For the text-containing cell, return its midpoint in (x, y) coordinate format. 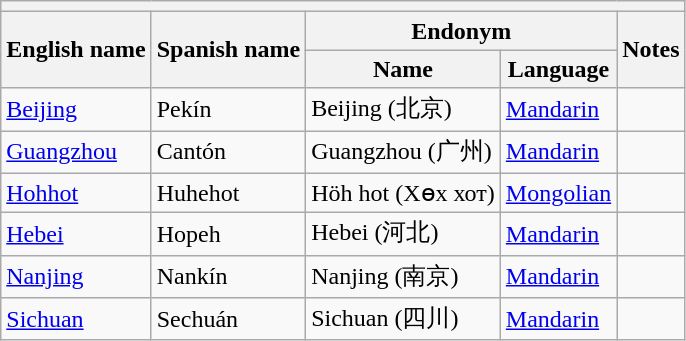
Endonym (462, 31)
Beijing (北京) (404, 110)
Hohhot (76, 193)
Language (558, 69)
Guangzhou (广州) (404, 152)
Nankín (228, 276)
Hopeh (228, 234)
Name (404, 69)
Nanjing (76, 276)
Spanish name (228, 50)
Cantón (228, 152)
Mongolian (558, 193)
Pekín (228, 110)
Beijing (76, 110)
Huhehot (228, 193)
Sichuan (四川) (404, 320)
English name (76, 50)
Hebei (76, 234)
Sichuan (76, 320)
Notes (651, 50)
Guangzhou (76, 152)
Höh hot (Хөх хот) (404, 193)
Nanjing (南京) (404, 276)
Sechuán (228, 320)
Hebei (河北) (404, 234)
